Output the (x, y) coordinate of the center of the cell containing the given text.  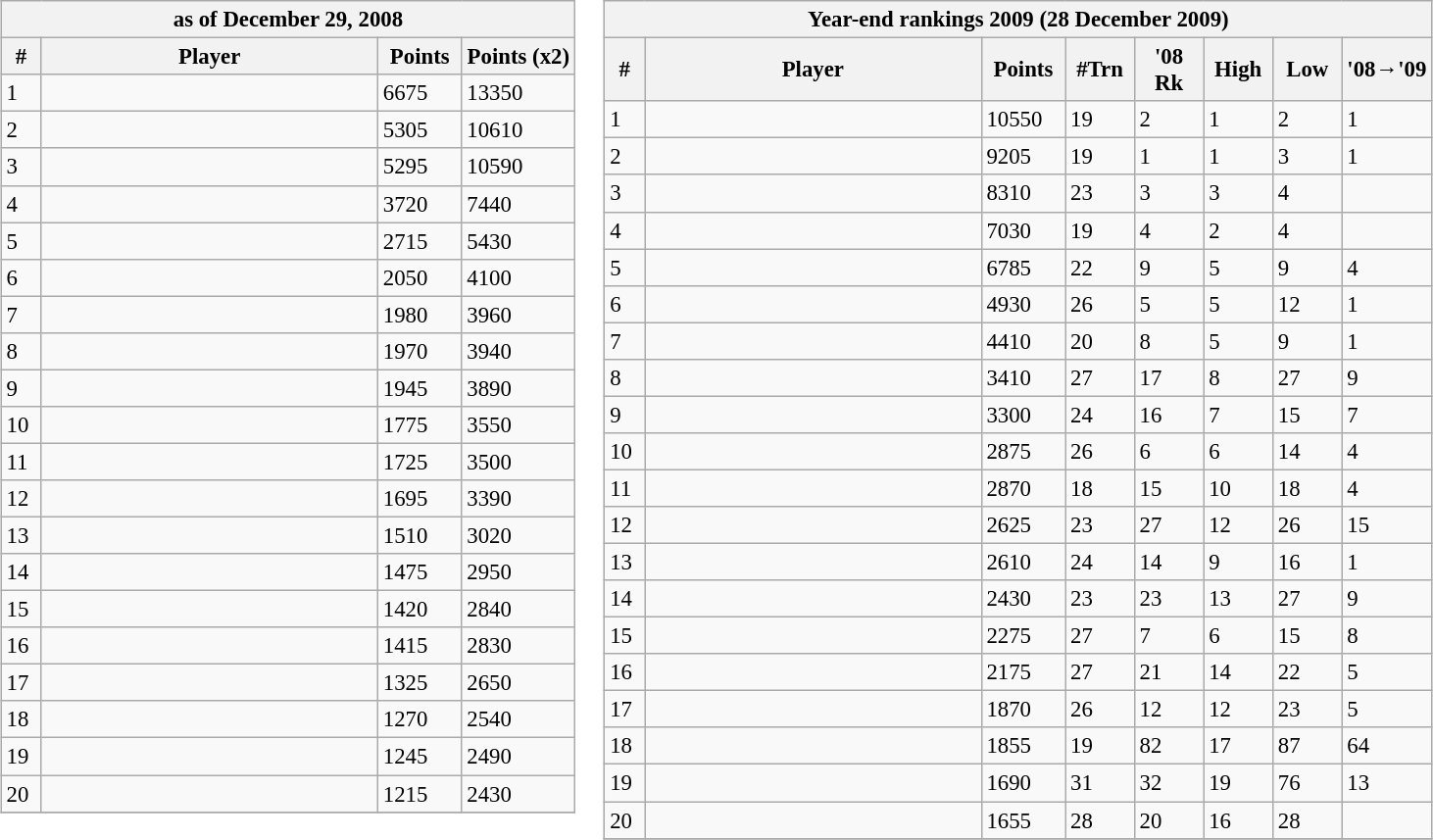
21 (1168, 672)
1690 (1023, 783)
5295 (420, 167)
1245 (420, 757)
#Trn (1100, 71)
3390 (519, 499)
5305 (420, 130)
1725 (420, 462)
8310 (1023, 193)
1695 (420, 499)
Points (x2) (519, 57)
7030 (1023, 230)
Year-end rankings 2009 (28 December 2009) (1018, 20)
2175 (1023, 672)
3890 (519, 388)
as of December 29, 2008 (288, 20)
2650 (519, 683)
1420 (420, 610)
'08 Rk (1168, 71)
2830 (519, 646)
3550 (519, 425)
1945 (420, 388)
64 (1387, 746)
1270 (420, 719)
1475 (420, 572)
2540 (519, 719)
Low (1308, 71)
10610 (519, 130)
13350 (519, 93)
1970 (420, 351)
3020 (519, 535)
1775 (420, 425)
2490 (519, 757)
1415 (420, 646)
7440 (519, 204)
1655 (1023, 820)
3940 (519, 351)
4100 (519, 277)
82 (1168, 746)
10590 (519, 167)
1855 (1023, 746)
1870 (1023, 710)
3410 (1023, 377)
2715 (420, 241)
1325 (420, 683)
2840 (519, 610)
3720 (420, 204)
3960 (519, 315)
High (1239, 71)
1980 (420, 315)
6785 (1023, 268)
87 (1308, 746)
76 (1308, 783)
2870 (1023, 488)
2050 (420, 277)
2950 (519, 572)
1510 (420, 535)
4930 (1023, 304)
3300 (1023, 415)
31 (1100, 783)
2625 (1023, 525)
4410 (1023, 341)
5430 (519, 241)
32 (1168, 783)
10550 (1023, 120)
1215 (420, 793)
2875 (1023, 452)
6675 (420, 93)
9205 (1023, 157)
'08→'09 (1387, 71)
2275 (1023, 636)
2610 (1023, 562)
3500 (519, 462)
